Output the [X, Y] coordinate of the center of the cell containing the given text.  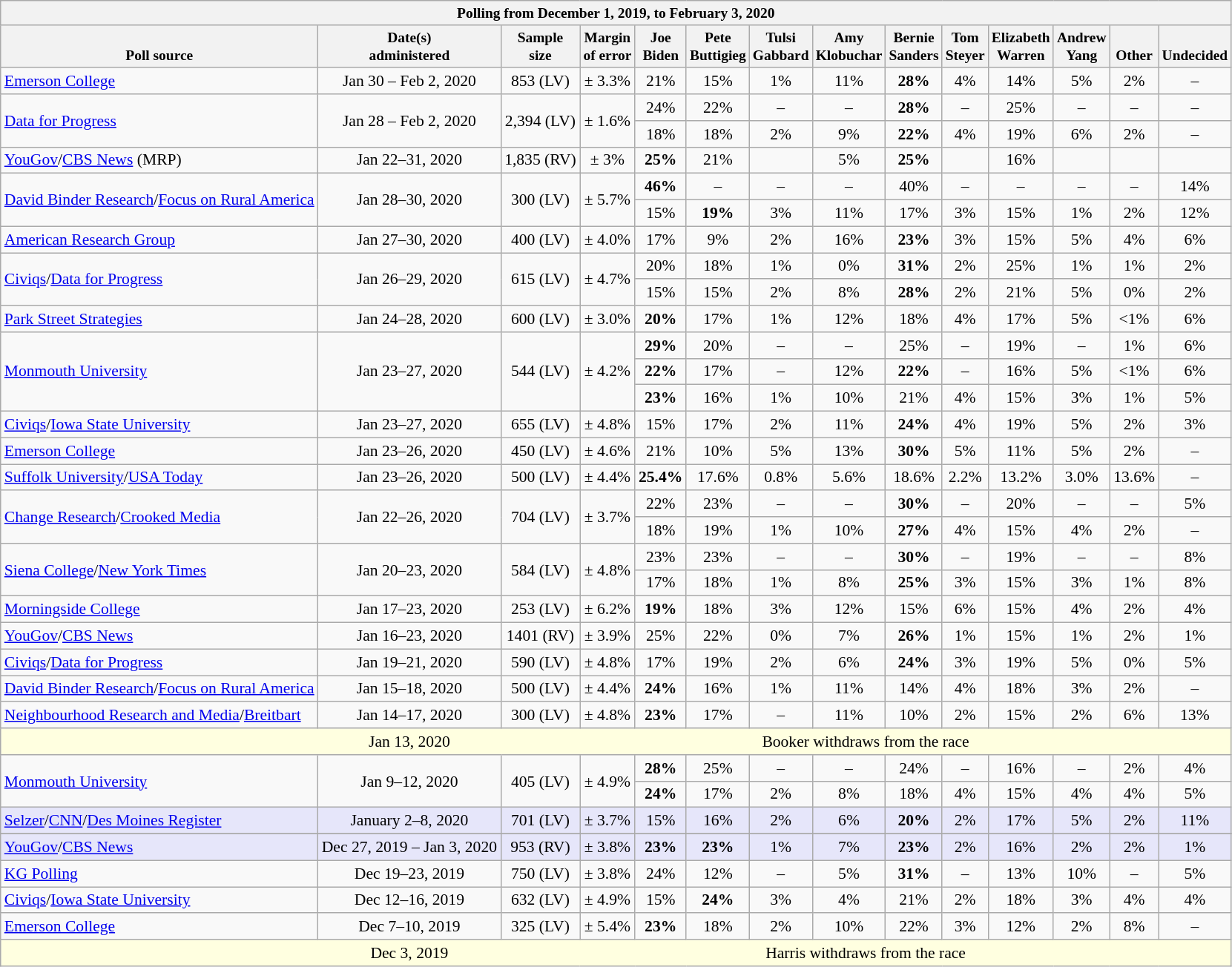
Jan 15–18, 2020 [409, 689]
± 4.0% [607, 240]
± 3.9% [607, 636]
Park Street Strategies [159, 319]
± 3.0% [607, 319]
2.2% [965, 478]
Jan 19–21, 2020 [409, 662]
Siena College/New York Times [159, 570]
Polling from December 1, 2019, to February 3, 2020 [616, 13]
3.0% [1081, 478]
± 4.7% [607, 279]
253 (LV) [540, 610]
Suffolk University/USA Today [159, 478]
BernieSanders [914, 46]
615 (LV) [540, 279]
Samplesize [540, 46]
Jan 22–31, 2020 [409, 160]
325 (LV) [540, 927]
27% [914, 530]
590 (LV) [540, 662]
American Research Group [159, 240]
544 (LV) [540, 372]
5.6% [849, 478]
400 (LV) [540, 240]
PeteButtigieg [718, 46]
Booker withdraws from the race [866, 742]
Jan 30 – Feb 2, 2020 [409, 82]
40% [914, 187]
Harris withdraws from the race [866, 953]
26% [914, 636]
Morningside College [159, 610]
January 2–8, 2020 [409, 821]
Dec 27, 2019 – Jan 3, 2020 [409, 848]
Other [1134, 46]
± 5.4% [607, 927]
Data for Progress [159, 120]
± 6.2% [607, 610]
584 (LV) [540, 570]
1401 (RV) [540, 636]
750 (LV) [540, 874]
Jan 14–17, 2020 [409, 716]
KG Polling [159, 874]
Jan 24–28, 2020 [409, 319]
46% [660, 187]
YouGov/CBS News (MRP) [159, 160]
701 (LV) [540, 821]
853 (LV) [540, 82]
Jan 28 – Feb 2, 2020 [409, 120]
Neighbourhood Research and Media/Breitbart [159, 716]
Poll source [159, 46]
Jan 17–23, 2020 [409, 610]
Jan 28–30, 2020 [409, 200]
Jan 9–12, 2020 [409, 782]
JoeBiden [660, 46]
405 (LV) [540, 782]
704 (LV) [540, 518]
600 (LV) [540, 319]
18.6% [914, 478]
± 4.6% [607, 451]
Jan 13, 2020 [409, 742]
Marginof error [607, 46]
13.2% [1021, 478]
Jan 22–26, 2020 [409, 518]
Jan 26–29, 2020 [409, 279]
Date(s)administered [409, 46]
29% [660, 346]
2,394 (LV) [540, 120]
± 5.7% [607, 200]
Undecided [1195, 46]
AmyKlobuchar [849, 46]
450 (LV) [540, 451]
Selzer/CNN/Des Moines Register [159, 821]
0.8% [780, 478]
1,835 (RV) [540, 160]
17.6% [718, 478]
953 (RV) [540, 848]
Change Research/Crooked Media [159, 518]
25.4% [660, 478]
± 1.6% [607, 120]
TulsiGabbard [780, 46]
± 3.3% [607, 82]
Jan 20–23, 2020 [409, 570]
Dec 12–16, 2019 [409, 900]
± 4.2% [607, 372]
TomSteyer [965, 46]
AndrewYang [1081, 46]
Dec 7–10, 2019 [409, 927]
Jan 27–30, 2020 [409, 240]
± 3% [607, 160]
13.6% [1134, 478]
ElizabethWarren [1021, 46]
Dec 3, 2019 [409, 953]
632 (LV) [540, 900]
Dec 19–23, 2019 [409, 874]
655 (LV) [540, 425]
Jan 16–23, 2020 [409, 636]
